Find where the given text appears and provide that cell's center as (X, Y) coordinate. 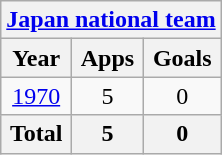
Japan national team (111, 20)
Apps (108, 58)
1970 (36, 96)
Year (36, 58)
Goals (182, 58)
Total (36, 134)
